Identify which cell holds the provided text, then report its [x, y] central coordinate. 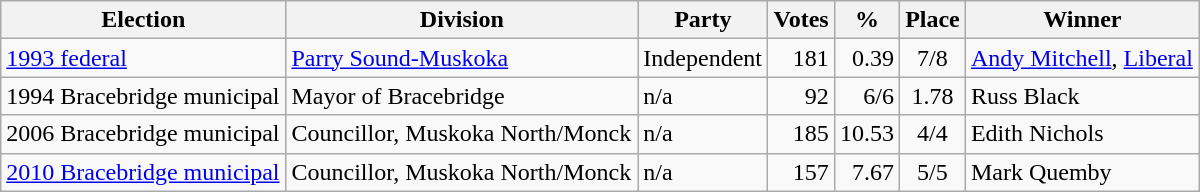
% [866, 20]
Winner [1082, 20]
185 [801, 134]
1993 federal [144, 58]
7/8 [933, 58]
Place [933, 20]
1994 Bracebridge municipal [144, 96]
Parry Sound-Muskoka [462, 58]
Edith Nichols [1082, 134]
4/4 [933, 134]
Mark Quemby [1082, 172]
Mayor of Bracebridge [462, 96]
2010 Bracebridge municipal [144, 172]
6/6 [866, 96]
Party [703, 20]
7.67 [866, 172]
157 [801, 172]
Votes [801, 20]
181 [801, 58]
1.78 [933, 96]
10.53 [866, 134]
Russ Black [1082, 96]
Division [462, 20]
92 [801, 96]
Andy Mitchell, Liberal [1082, 58]
Election [144, 20]
Independent [703, 58]
5/5 [933, 172]
2006 Bracebridge municipal [144, 134]
0.39 [866, 58]
